Detect which cell encompasses the target text, then output its [x, y] center coordinate. 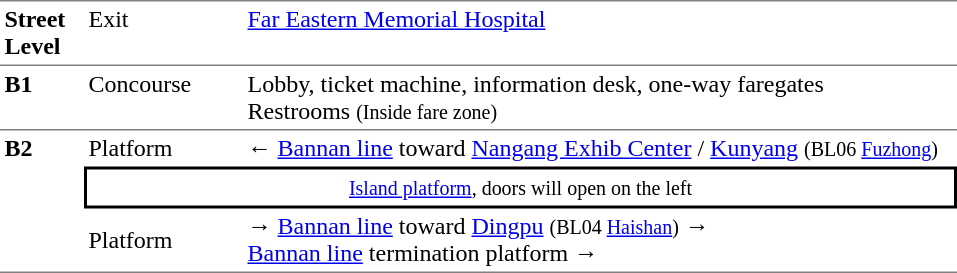
B2 [42, 201]
Island platform, doors will open on the left [520, 187]
Far Eastern Memorial Hospital [600, 33]
Street Level [42, 33]
Concourse [164, 98]
B1 [42, 98]
→ Bannan line toward Dingpu (BL04 Haishan) → Bannan line termination platform → [600, 240]
Exit [164, 33]
← Bannan line toward Nangang Exhib Center / Kunyang (BL06 Fuzhong) [600, 148]
Lobby, ticket machine, information desk, one-way faregatesRestrooms (Inside fare zone) [600, 98]
